Output the (X, Y) coordinate of the center of the cell containing the given text.  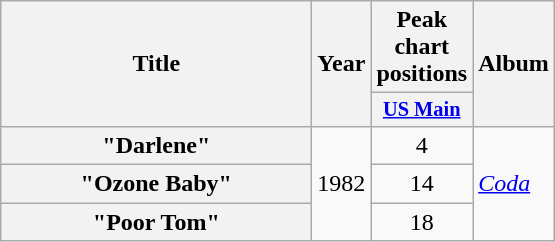
US Main (422, 110)
"Darlene" (156, 145)
"Ozone Baby" (156, 184)
"Poor Tom" (156, 222)
Peak chart positions (422, 47)
18 (422, 222)
14 (422, 184)
Year (342, 64)
4 (422, 145)
1982 (342, 183)
Title (156, 64)
Album (514, 64)
Coda (514, 183)
